From the cell containing the given text, extract its center point as [X, Y] coordinate. 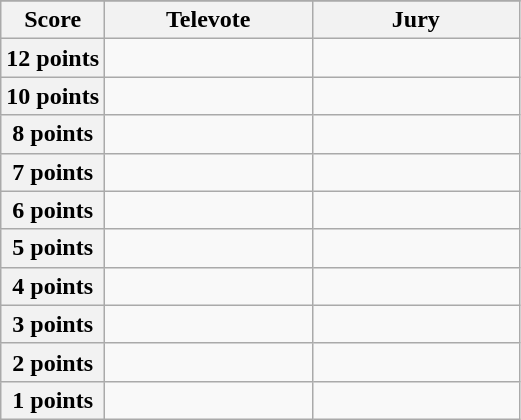
12 points [53, 58]
1 points [53, 400]
6 points [53, 210]
8 points [53, 134]
4 points [53, 286]
10 points [53, 96]
Televote [209, 20]
Jury [416, 20]
Score [53, 20]
3 points [53, 324]
7 points [53, 172]
2 points [53, 362]
5 points [53, 248]
